Identify which cell holds the provided text, then report its (x, y) central coordinate. 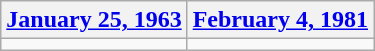
February 4, 1981 (280, 20)
January 25, 1963 (94, 20)
